Search for the cell housing the specified text and yield its [X, Y] center coordinate. 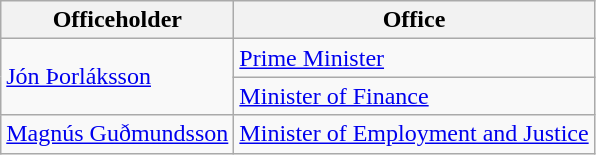
Minister of Employment and Justice [414, 134]
Minister of Finance [414, 96]
Magnús Guðmundsson [118, 134]
Office [414, 20]
Officeholder [118, 20]
Jón Þorláksson [118, 77]
Prime Minister [414, 58]
